Pinpoint the cell where the given text exists, returning its (X, Y) midpoint coordinate. 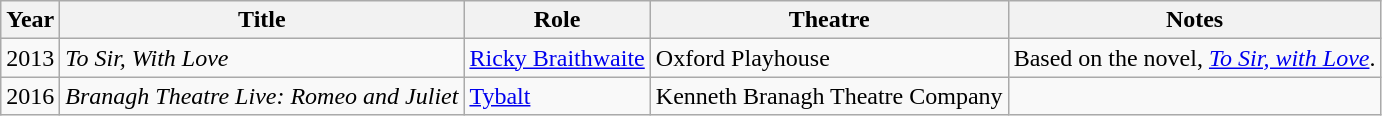
To Sir, With Love (262, 58)
Oxford Playhouse (829, 58)
Ricky Braithwaite (557, 58)
2013 (30, 58)
Title (262, 20)
Year (30, 20)
Role (557, 20)
Tybalt (557, 96)
Theatre (829, 20)
Kenneth Branagh Theatre Company (829, 96)
2016 (30, 96)
Based on the novel, To Sir, with Love. (1194, 58)
Branagh Theatre Live: Romeo and Juliet (262, 96)
Notes (1194, 20)
